Scan for the cell matching the given text and deliver its [x, y] coordinate at center. 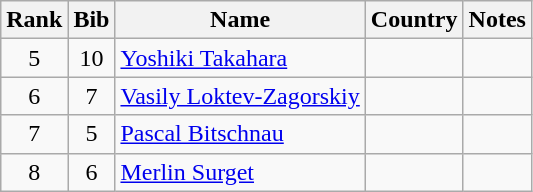
Yoshiki Takahara [240, 58]
Country [414, 20]
Name [240, 20]
Vasily Loktev-Zagorskiy [240, 96]
Bib [92, 20]
Pascal Bitschnau [240, 134]
8 [34, 172]
Rank [34, 20]
Notes [497, 20]
10 [92, 58]
Merlin Surget [240, 172]
